Return (X, Y) of the center of cell containing provided text 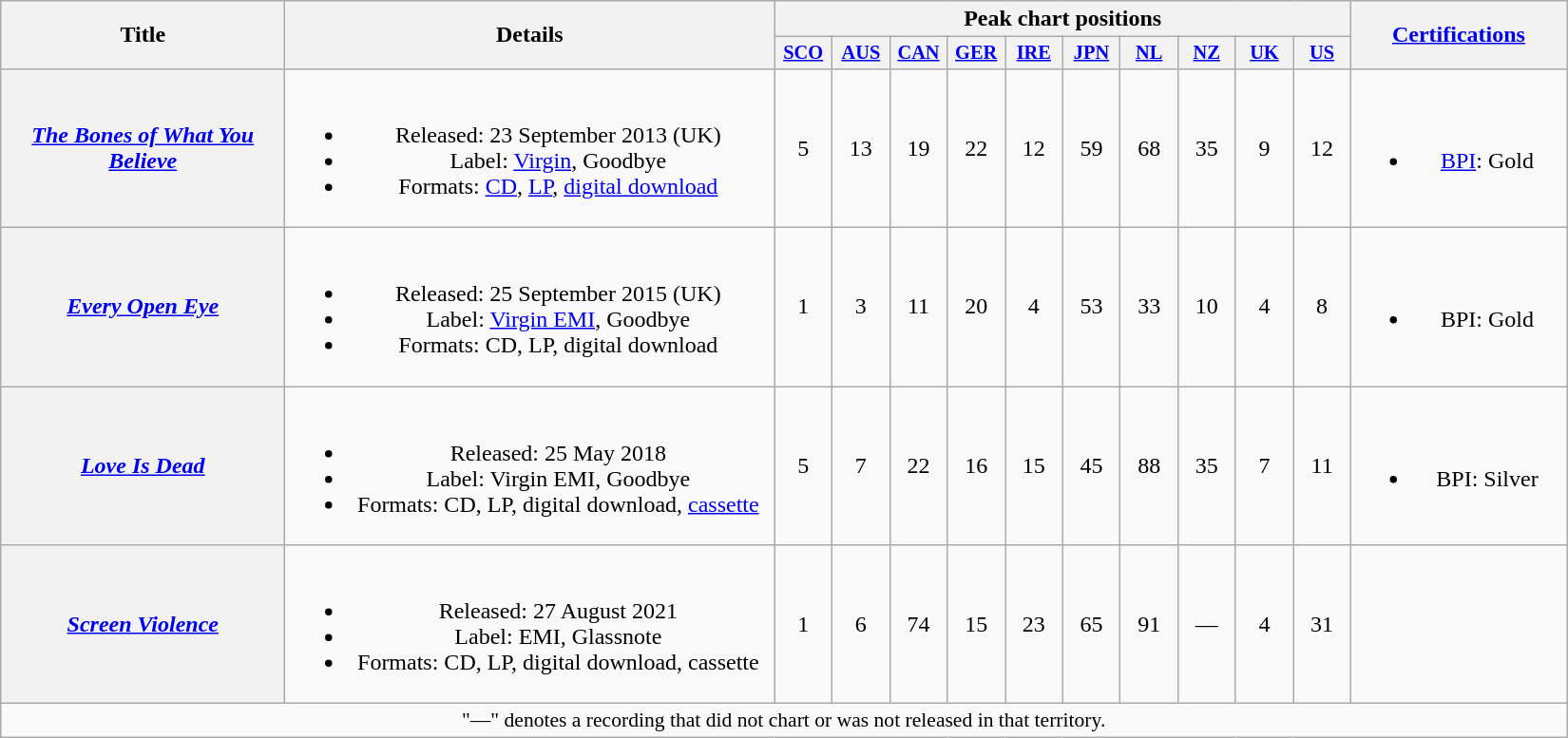
Certifications (1458, 35)
Peak chart positions (1062, 19)
Every Open Eye (143, 308)
68 (1150, 148)
88 (1150, 465)
Released: 27 August 2021Label: EMI, GlassnoteFormats: CD, LP, digital download, cassette (530, 625)
16 (977, 465)
13 (861, 148)
IRE (1034, 53)
20 (977, 308)
— (1207, 625)
JPN (1091, 53)
NL (1150, 53)
UK (1264, 53)
NZ (1207, 53)
19 (918, 148)
8 (1323, 308)
Title (143, 35)
BPI: Silver (1458, 465)
SCO (804, 53)
53 (1091, 308)
US (1323, 53)
45 (1091, 465)
GER (977, 53)
The Bones of What You Believe (143, 148)
9 (1264, 148)
59 (1091, 148)
CAN (918, 53)
"—" denotes a recording that did not chart or was not released in that territory. (784, 721)
6 (861, 625)
3 (861, 308)
Love Is Dead (143, 465)
31 (1323, 625)
Released: 25 September 2015 (UK)Label: Virgin EMI, GoodbyeFormats: CD, LP, digital download (530, 308)
91 (1150, 625)
AUS (861, 53)
Screen Violence (143, 625)
74 (918, 625)
10 (1207, 308)
Released: 23 September 2013 (UK)Label: Virgin, GoodbyeFormats: CD, LP, digital download (530, 148)
23 (1034, 625)
65 (1091, 625)
Details (530, 35)
33 (1150, 308)
Released: 25 May 2018Label: Virgin EMI, GoodbyeFormats: CD, LP, digital download, cassette (530, 465)
